Find where the given text appears and provide that cell's center as (x, y) coordinate. 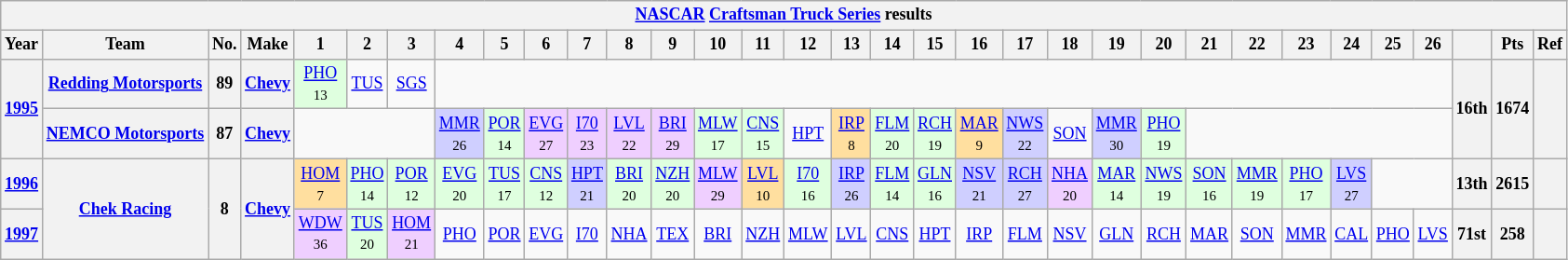
BRI20 (629, 184)
2615 (1513, 184)
24 (1351, 45)
NSV (1070, 234)
I7016 (808, 184)
NHA (629, 234)
CAL (1351, 234)
I7023 (588, 134)
HPT21 (588, 184)
NZH (763, 234)
MMR26 (460, 134)
89 (225, 84)
1997 (22, 234)
18 (1070, 45)
LVL10 (763, 184)
NZH20 (673, 184)
22 (1256, 45)
CNS (892, 234)
MAR14 (1117, 184)
20 (1163, 45)
15 (935, 45)
NWS22 (1025, 134)
Team (125, 45)
NHA20 (1070, 184)
FLM14 (892, 184)
Ref (1550, 45)
MLW17 (718, 134)
11 (763, 45)
LVL (851, 234)
1 (320, 45)
LVL22 (629, 134)
Chek Racing (125, 209)
10 (718, 45)
NWS19 (1163, 184)
I70 (588, 234)
21 (1210, 45)
MAR (1210, 234)
SGS (411, 84)
26 (1433, 45)
EVG20 (460, 184)
NEMCO Motorsports (125, 134)
LVS27 (1351, 184)
23 (1307, 45)
1674 (1513, 108)
13th (1472, 184)
4 (460, 45)
IRP26 (851, 184)
POR14 (504, 134)
TUS (367, 84)
GLN (1117, 234)
Make (268, 45)
LVS (1433, 234)
TEX (673, 234)
MMR (1307, 234)
25 (1392, 45)
MAR9 (979, 134)
Year (22, 45)
71st (1472, 234)
PHO13 (320, 84)
12 (808, 45)
17 (1025, 45)
Pts (1513, 45)
NSV21 (979, 184)
IRP8 (851, 134)
GLN16 (935, 184)
PHO19 (1163, 134)
19 (1117, 45)
FLM (1025, 234)
SON16 (1210, 184)
HOM21 (411, 234)
NASCAR Craftsman Truck Series results (784, 15)
14 (892, 45)
RCH19 (935, 134)
MLW29 (718, 184)
2 (367, 45)
3 (411, 45)
BRI29 (673, 134)
MMR19 (1256, 184)
POR12 (411, 184)
6 (546, 45)
CNS12 (546, 184)
MMR30 (1117, 134)
No. (225, 45)
MLW (808, 234)
9 (673, 45)
1995 (22, 108)
WDW36 (320, 234)
RCH (1163, 234)
CNS15 (763, 134)
16 (979, 45)
PHO17 (1307, 184)
HOM7 (320, 184)
16th (1472, 108)
FLM20 (892, 134)
RCH27 (1025, 184)
13 (851, 45)
1996 (22, 184)
TUS17 (504, 184)
TUS20 (367, 234)
258 (1513, 234)
7 (588, 45)
IRP (979, 234)
87 (225, 134)
POR (504, 234)
EVG27 (546, 134)
Redding Motorsports (125, 84)
BRI (718, 234)
EVG (546, 234)
5 (504, 45)
PHO14 (367, 184)
